Search for the cell housing the specified text and yield its [x, y] center coordinate. 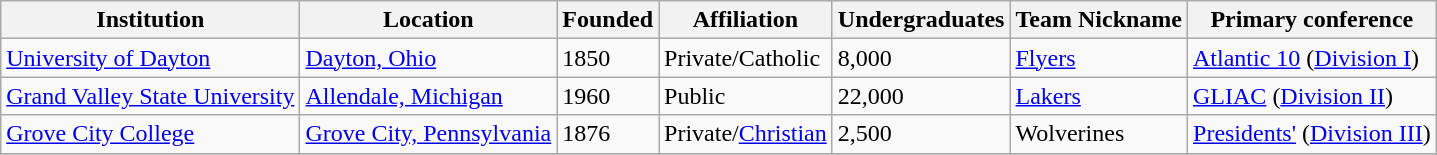
Public [746, 96]
Wolverines [1099, 134]
Dayton, Ohio [428, 58]
Grove City College [150, 134]
Location [428, 20]
8,000 [921, 58]
Founded [608, 20]
University of Dayton [150, 58]
Flyers [1099, 58]
Lakers [1099, 96]
1960 [608, 96]
Private/Catholic [746, 58]
Presidents' (Division III) [1312, 134]
Grand Valley State University [150, 96]
Allendale, Michigan [428, 96]
Affiliation [746, 20]
1850 [608, 58]
Undergraduates [921, 20]
Grove City, Pennsylvania [428, 134]
22,000 [921, 96]
GLIAC (Division II) [1312, 96]
1876 [608, 134]
Atlantic 10 (Division I) [1312, 58]
Private/Christian [746, 134]
Team Nickname [1099, 20]
Institution [150, 20]
2,500 [921, 134]
Primary conference [1312, 20]
